Return the (x, y) coordinate for the center point of the cell that contains the specified text.  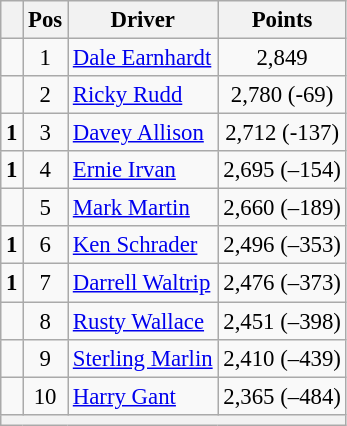
Points (282, 20)
Davey Allison (143, 133)
2,695 (–154) (282, 170)
Ernie Irvan (143, 170)
Harry Gant (143, 396)
2,476 (–373) (282, 283)
2,365 (–484) (282, 396)
2,496 (–353) (282, 245)
2,660 (–189) (282, 208)
Sterling Marlin (143, 358)
10 (46, 396)
7 (46, 283)
Mark Martin (143, 208)
Driver (143, 20)
4 (46, 170)
Rusty Wallace (143, 321)
2,712 (-137) (282, 133)
Ricky Rudd (143, 95)
6 (46, 245)
Darrell Waltrip (143, 283)
3 (46, 133)
2,780 (-69) (282, 95)
Ken Schrader (143, 245)
2,451 (–398) (282, 321)
2,849 (282, 58)
2,410 (–439) (282, 358)
8 (46, 321)
9 (46, 358)
Dale Earnhardt (143, 58)
2 (46, 95)
5 (46, 208)
Pos (46, 20)
